Identify which cell holds the provided text, then report its [X, Y] central coordinate. 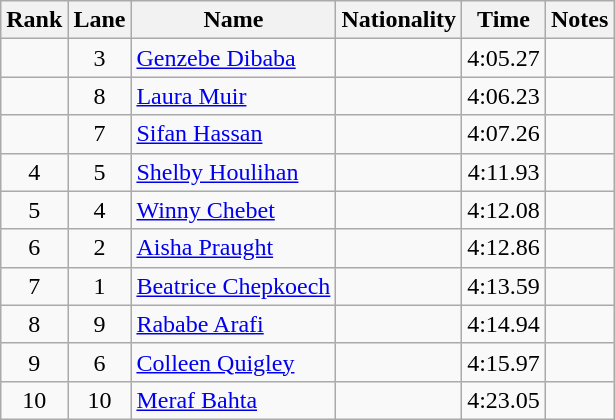
Shelby Houlihan [234, 172]
Notes [579, 20]
1 [100, 286]
Aisha Praught [234, 248]
Meraf Bahta [234, 400]
Genzebe Dibaba [234, 58]
Sifan Hassan [234, 134]
Time [504, 20]
4:12.86 [504, 248]
Nationality [399, 20]
Laura Muir [234, 96]
4:06.23 [504, 96]
4:11.93 [504, 172]
3 [100, 58]
Winny Chebet [234, 210]
Colleen Quigley [234, 362]
4:05.27 [504, 58]
4:13.59 [504, 286]
4:12.08 [504, 210]
Lane [100, 20]
4:23.05 [504, 400]
4:07.26 [504, 134]
4:14.94 [504, 324]
Rank [34, 20]
2 [100, 248]
4:15.97 [504, 362]
Rababe Arafi [234, 324]
Beatrice Chepkoech [234, 286]
Name [234, 20]
